Find where the given text appears and provide that cell's center as [X, Y] coordinate. 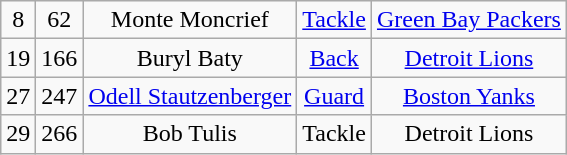
Bob Tulis [190, 134]
Back [334, 58]
19 [18, 58]
247 [60, 96]
166 [60, 58]
266 [60, 134]
29 [18, 134]
8 [18, 20]
27 [18, 96]
Buryl Baty [190, 58]
62 [60, 20]
Green Bay Packers [468, 20]
Monte Moncrief [190, 20]
Boston Yanks [468, 96]
Odell Stautzenberger [190, 96]
Guard [334, 96]
